Extract the (X, Y) coordinate from the center of the cell holding the provided text.  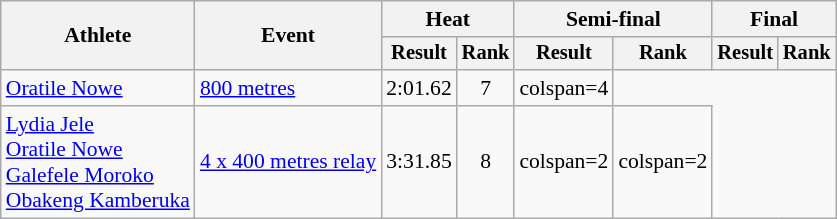
8 (486, 162)
Heat (448, 19)
7 (486, 88)
Lydia JeleOratile NoweGalefele MorokoObakeng Kamberuka (98, 162)
800 metres (288, 88)
Semi-final (613, 19)
Oratile Nowe (98, 88)
Athlete (98, 36)
Final (774, 19)
colspan=4 (564, 88)
Event (288, 36)
2:01.62 (418, 88)
4 x 400 metres relay (288, 162)
3:31.85 (418, 162)
